Return (X, Y) of the center of cell containing provided text 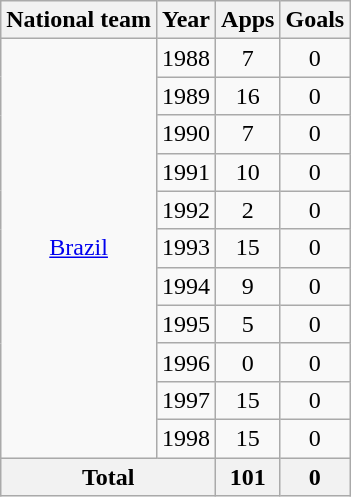
Apps (248, 20)
1991 (186, 172)
5 (248, 324)
Year (186, 20)
Total (108, 477)
9 (248, 286)
1989 (186, 96)
2 (248, 210)
1996 (186, 362)
Brazil (79, 248)
10 (248, 172)
Goals (315, 20)
National team (79, 20)
1988 (186, 58)
1994 (186, 286)
16 (248, 96)
1997 (186, 400)
1998 (186, 438)
1995 (186, 324)
1992 (186, 210)
1993 (186, 248)
1990 (186, 134)
101 (248, 477)
